Provide the [x, y] coordinate of the cell's center where the given text is located.  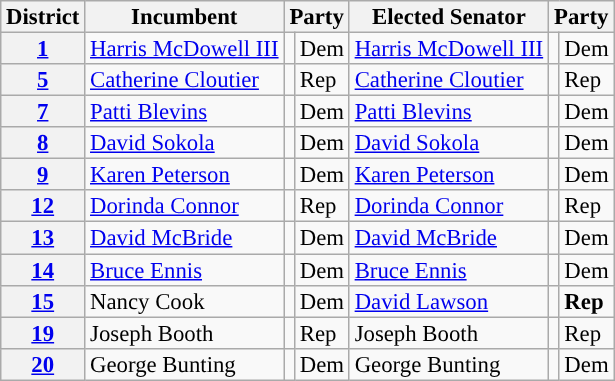
District [43, 17]
14 [43, 270]
13 [43, 238]
5 [43, 80]
19 [43, 333]
12 [43, 206]
Elected Senator [448, 17]
1 [43, 49]
15 [43, 301]
9 [43, 175]
Incumbent [184, 17]
David Lawson [448, 301]
20 [43, 364]
Nancy Cook [184, 301]
7 [43, 112]
8 [43, 143]
